Output the (x, y) coordinate of the center of the cell containing the given text.  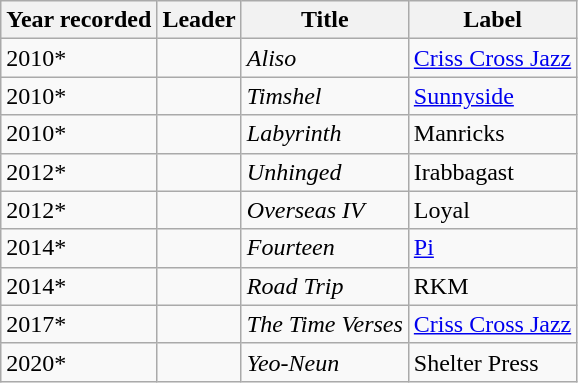
Labyrinth (324, 134)
Title (324, 20)
2020* (79, 362)
Unhinged (324, 172)
Irabbagast (492, 172)
Loyal (492, 210)
The Time Verses (324, 324)
RKM (492, 286)
Shelter Press (492, 362)
Sunnyside (492, 96)
Aliso (324, 58)
Road Trip (324, 286)
Label (492, 20)
2017* (79, 324)
Pi (492, 248)
Overseas IV (324, 210)
Yeo-Neun (324, 362)
Year recorded (79, 20)
Timshel (324, 96)
Manricks (492, 134)
Leader (199, 20)
Fourteen (324, 248)
